Pinpoint the cell where the given text exists, returning its [x, y] midpoint coordinate. 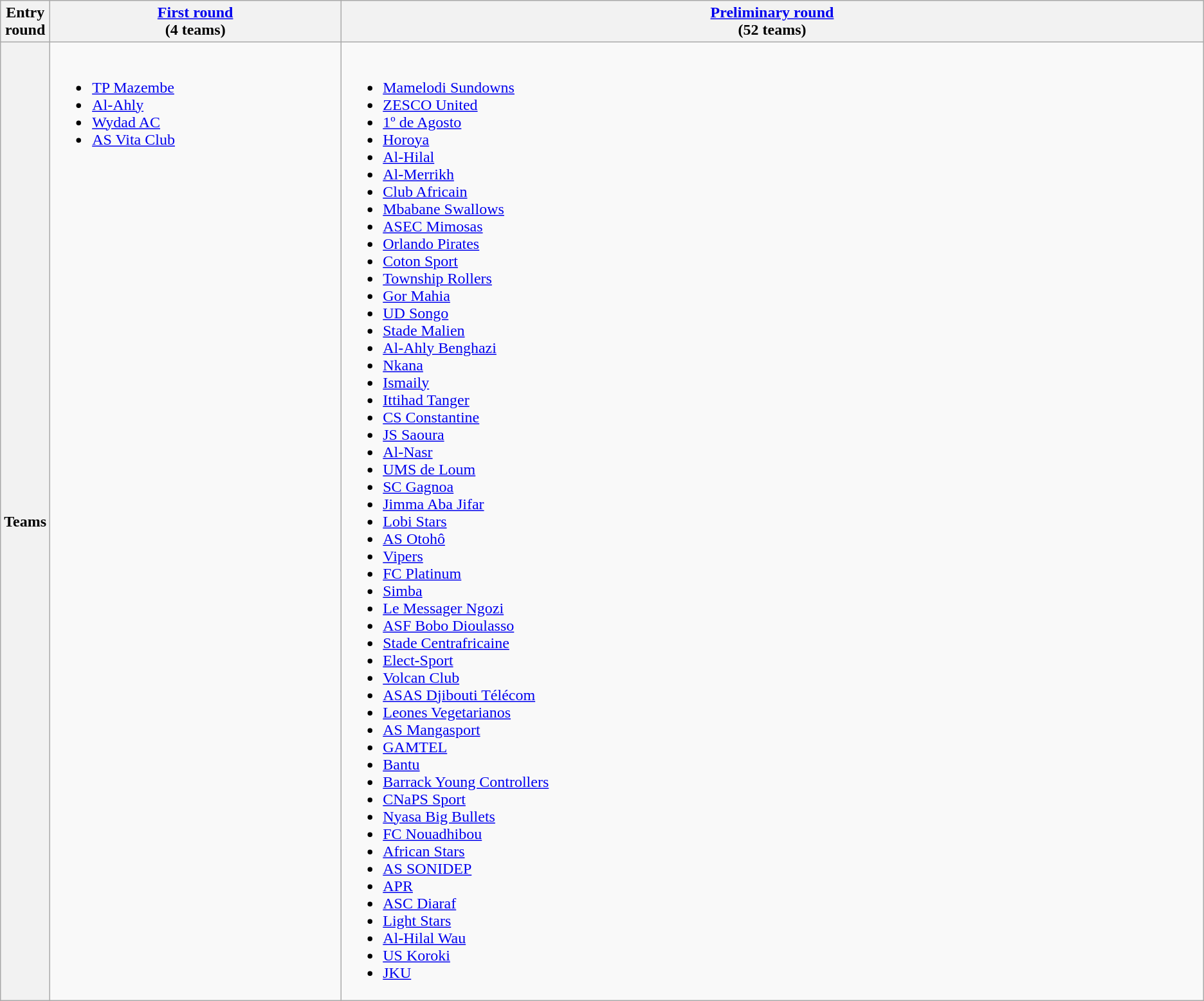
Entry round [26, 22]
Preliminary round(52 teams) [772, 22]
Teams [26, 521]
TP Mazembe Al-Ahly Wydad AC AS Vita Club [196, 521]
First round(4 teams) [196, 22]
